Locate the cell with the specified text and output its (X, Y) center coordinate. 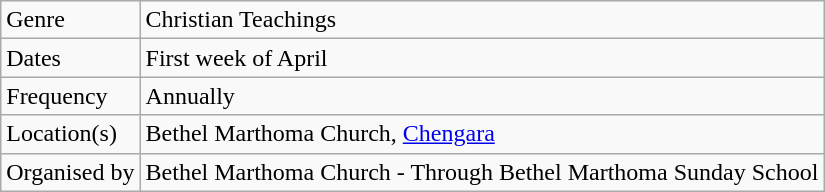
Genre (70, 20)
Christian Teachings (482, 20)
Bethel Marthoma Church - Through Bethel Marthoma Sunday School (482, 172)
First week of April (482, 58)
Dates (70, 58)
Bethel Marthoma Church, Chengara (482, 134)
Location(s) (70, 134)
Frequency (70, 96)
Organised by (70, 172)
Annually (482, 96)
